Return [x, y] of the center of cell containing provided text 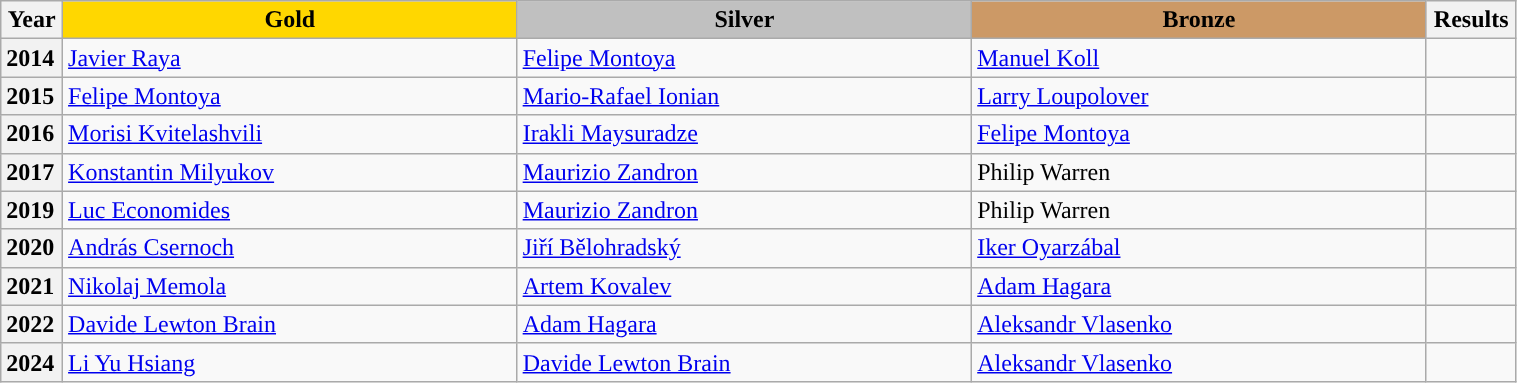
Manuel Koll [1200, 58]
2022 [32, 324]
Bronze [1200, 20]
Morisi Kvitelashvili [290, 134]
Silver [744, 20]
2024 [32, 362]
2019 [32, 210]
Gold [290, 20]
Jiří Bělohradský [744, 248]
Li Yu Hsiang [290, 362]
András Csernoch [290, 248]
Mario-Rafael Ionian [744, 96]
Irakli Maysuradze [744, 134]
Konstantin Milyukov [290, 172]
2020 [32, 248]
Luc Economides [290, 210]
2017 [32, 172]
2016 [32, 134]
Javier Raya [290, 58]
Year [32, 20]
Nikolaj Memola [290, 286]
Larry Loupolover [1200, 96]
2015 [32, 96]
Results [1471, 20]
Artem Kovalev [744, 286]
2021 [32, 286]
Iker Oyarzábal [1200, 248]
2014 [32, 58]
